Extract the [x, y] coordinate from the center of the cell holding the provided text.  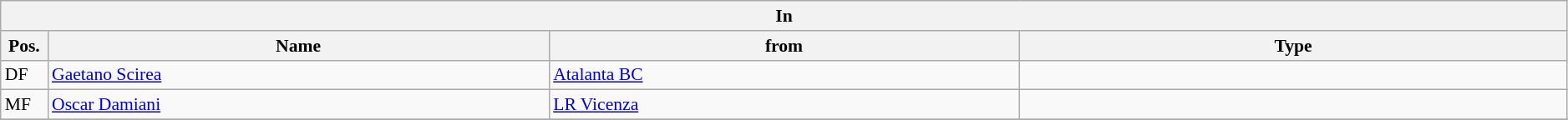
from [784, 46]
MF [24, 105]
DF [24, 75]
Oscar Damiani [298, 105]
Gaetano Scirea [298, 75]
Type [1293, 46]
LR Vicenza [784, 105]
Pos. [24, 46]
Name [298, 46]
Atalanta BC [784, 75]
In [784, 16]
